Pinpoint the cell where the given text exists, returning its (X, Y) midpoint coordinate. 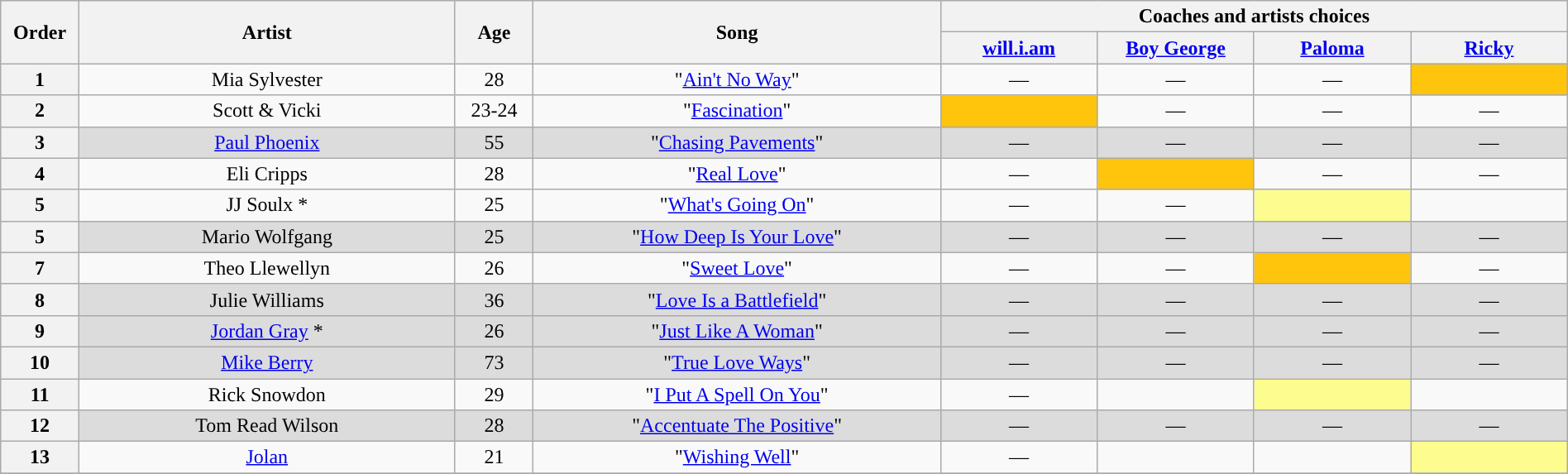
Boy George (1176, 48)
Mike Berry (266, 362)
13 (40, 457)
8 (40, 299)
36 (495, 299)
Paloma (1331, 48)
"Accentuate The Positive" (738, 426)
Ricky (1489, 48)
7 (40, 268)
will.i.am (1019, 48)
"True Love Ways" (738, 362)
21 (495, 457)
Song (738, 32)
Age (495, 32)
JJ Soulx * (266, 205)
Coaches and artists choices (1254, 17)
Theo Llewellyn (266, 268)
9 (40, 331)
"Chasing Pavements" (738, 142)
2 (40, 111)
23-24 (495, 111)
"How Deep Is Your Love" (738, 237)
Jordan Gray * (266, 331)
Rick Snowdon (266, 395)
55 (495, 142)
Jolan (266, 457)
Mia Sylvester (266, 79)
"I Put A Spell On You" (738, 395)
29 (495, 395)
4 (40, 174)
Paul Phoenix (266, 142)
Eli Cripps (266, 174)
1 (40, 79)
3 (40, 142)
Mario Wolfgang (266, 237)
Order (40, 32)
"Real Love" (738, 174)
12 (40, 426)
Scott & Vicki (266, 111)
"Wishing Well" (738, 457)
"Fascination" (738, 111)
Tom Read Wilson (266, 426)
Artist (266, 32)
"Love Is a Battlefield" (738, 299)
"What's Going On" (738, 205)
"Sweet Love" (738, 268)
73 (495, 362)
"Just Like A Woman" (738, 331)
"Ain't No Way" (738, 79)
Julie Williams (266, 299)
11 (40, 395)
10 (40, 362)
